From the cell containing the given text, extract its center point as [x, y] coordinate. 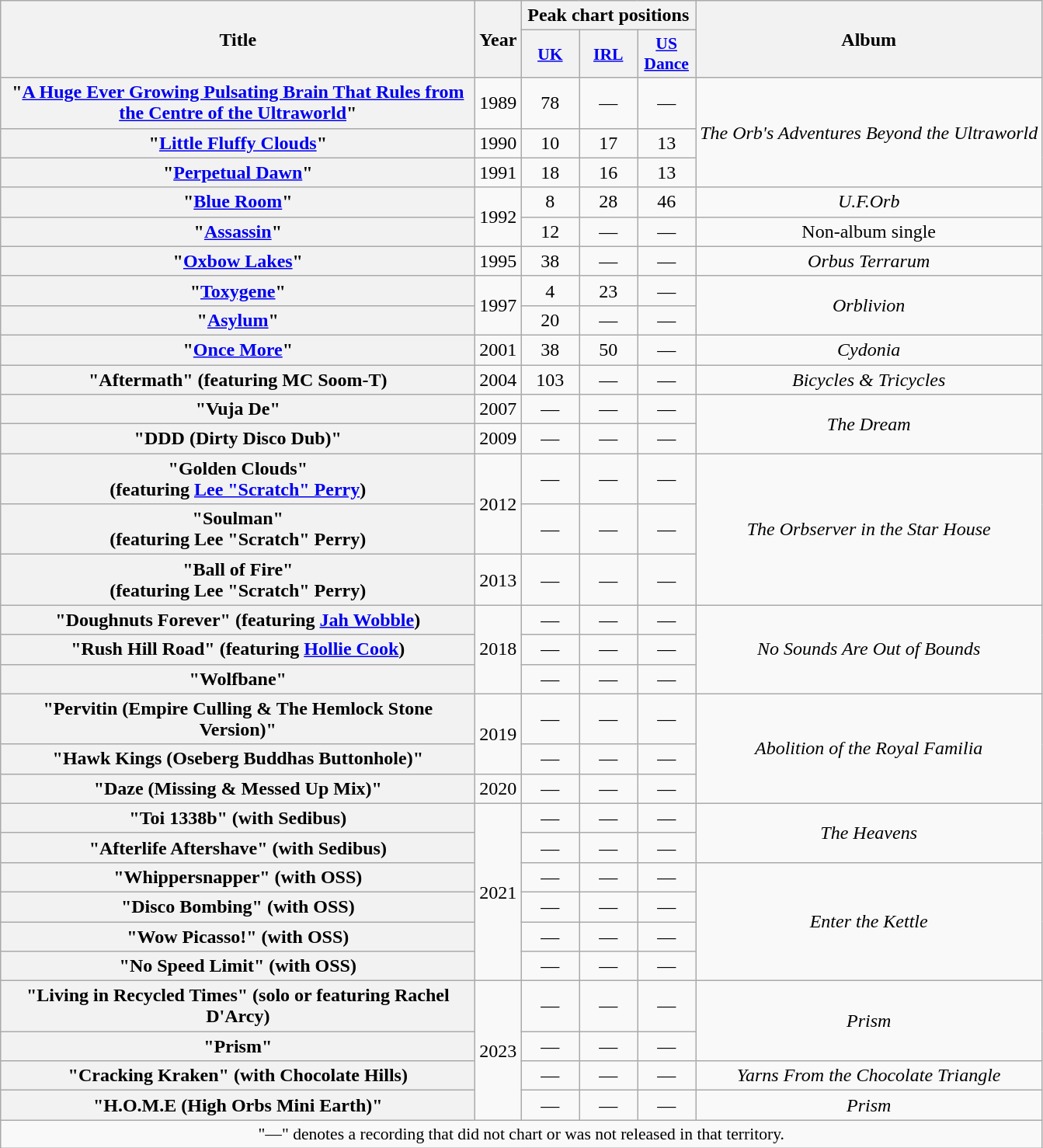
2018 [499, 649]
"Cracking Kraken" (with Chocolate Hills) [238, 1076]
U.F.Orb [869, 202]
The Orb's Adventures Beyond the Ultraworld [869, 132]
1992 [499, 217]
8 [550, 202]
Yarns From the Chocolate Triangle [869, 1076]
103 [550, 380]
4 [550, 290]
46 [666, 202]
1990 [499, 143]
"Vuja De" [238, 409]
"A Huge Ever Growing Pulsating Brain That Rules from the Centre of the Ultraworld" [238, 103]
10 [550, 143]
"Toxygene" [238, 290]
1995 [499, 261]
"Soulman"(featuring Lee "Scratch" Perry) [238, 530]
20 [550, 320]
No Sounds Are Out of Bounds [869, 649]
"Toi 1338b" (with Sedibus) [238, 818]
"Wow Picasso!" (with OSS) [238, 936]
17 [609, 143]
Enter the Kettle [869, 921]
Year [499, 39]
"Disco Bombing" (with OSS) [238, 906]
23 [609, 290]
1997 [499, 305]
78 [550, 103]
"Doughnuts Forever" (featuring Jah Wobble) [238, 620]
Album [869, 39]
Abolition of the Royal Familia [869, 749]
"Golden Clouds"(featuring Lee "Scratch" Perry) [238, 478]
16 [609, 172]
28 [609, 202]
1989 [499, 103]
UK [550, 54]
"DDD (Dirty Disco Dub)" [238, 439]
"Wolfbane" [238, 679]
2004 [499, 380]
18 [550, 172]
The Dream [869, 424]
"Perpetual Dawn" [238, 172]
2007 [499, 409]
2020 [499, 788]
"Aftermath" (featuring MC Soom-T) [238, 380]
1991 [499, 172]
Orbus Terrarum [869, 261]
2001 [499, 350]
Title [238, 39]
50 [609, 350]
"Rush Hill Road" (featuring Hollie Cook) [238, 649]
Peak chart positions [609, 16]
"Pervitin (Empire Culling & The Hemlock Stone Version)" [238, 719]
"Living in Recycled Times" (solo or featuring Rachel D'Arcy) [238, 1007]
The Heavens [869, 833]
2013 [499, 579]
"Daze (Missing & Messed Up Mix)" [238, 788]
"H.O.M.E (High Orbs Mini Earth)" [238, 1105]
"Little Fluffy Clouds" [238, 143]
Cydonia [869, 350]
2012 [499, 504]
"Assassin" [238, 231]
2023 [499, 1050]
2019 [499, 733]
"Oxbow Lakes" [238, 261]
2021 [499, 892]
"Blue Room" [238, 202]
The Orbserver in the Star House [869, 530]
"Prism" [238, 1046]
USDance [666, 54]
"—" denotes a recording that did not chart or was not released in that territory. [522, 1134]
"No Speed Limit" (with OSS) [238, 966]
"Ball of Fire"(featuring Lee "Scratch" Perry) [238, 579]
12 [550, 231]
2009 [499, 439]
"Afterlife Aftershave" (with Sedibus) [238, 847]
Bicycles & Tricycles [869, 380]
"Whippersnapper" (with OSS) [238, 877]
Non-album single [869, 231]
Orblivion [869, 305]
IRL [609, 54]
"Once More" [238, 350]
"Hawk Kings (Oseberg Buddhas Buttonhole)" [238, 759]
"Asylum" [238, 320]
